Scan for the cell matching the given text and deliver its [x, y] coordinate at center. 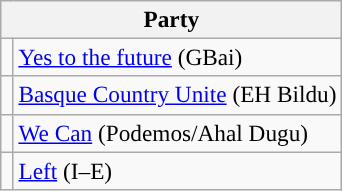
Yes to the future (GBai) [178, 57]
Basque Country Unite (EH Bildu) [178, 95]
Left (I–E) [178, 170]
Party [172, 19]
We Can (Podemos/Ahal Dugu) [178, 133]
